Identify which cell holds the provided text, then report its (x, y) central coordinate. 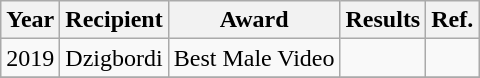
Dzigbordi (114, 58)
Recipient (114, 20)
Best Male Video (254, 58)
Results (383, 20)
Award (254, 20)
Year (30, 20)
Ref. (452, 20)
2019 (30, 58)
